Extract the (X, Y) coordinate from the center of the cell holding the provided text.  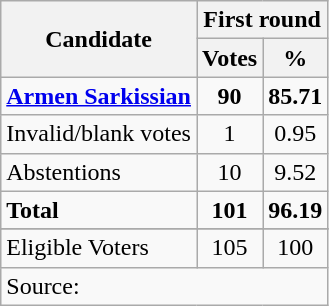
1 (229, 134)
101 (229, 210)
10 (229, 172)
Total (99, 210)
9.52 (296, 172)
Invalid/blank votes (99, 134)
105 (229, 248)
Votes (229, 58)
96.19 (296, 210)
Armen Sarkissian (99, 96)
100 (296, 248)
Source: (164, 286)
Eligible Voters (99, 248)
Abstentions (99, 172)
% (296, 58)
Candidate (99, 39)
85.71 (296, 96)
First round (262, 20)
0.95 (296, 134)
90 (229, 96)
